For the text-containing cell, return its midpoint in (X, Y) coordinate format. 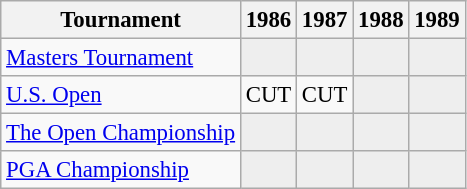
Tournament (121, 20)
1986 (268, 20)
U.S. Open (121, 95)
1987 (325, 20)
The Open Championship (121, 133)
1988 (381, 20)
PGA Championship (121, 170)
Masters Tournament (121, 58)
1989 (437, 20)
